Scan for the cell matching the given text and deliver its (x, y) coordinate at center. 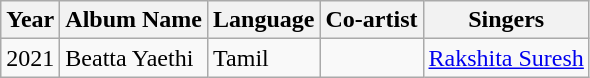
2021 (30, 58)
Rakshita Suresh (506, 58)
Beatta Yaethi (134, 58)
Co-artist (372, 20)
Tamil (264, 58)
Singers (506, 20)
Album Name (134, 20)
Year (30, 20)
Language (264, 20)
